Find where the given text appears and provide that cell's center as (X, Y) coordinate. 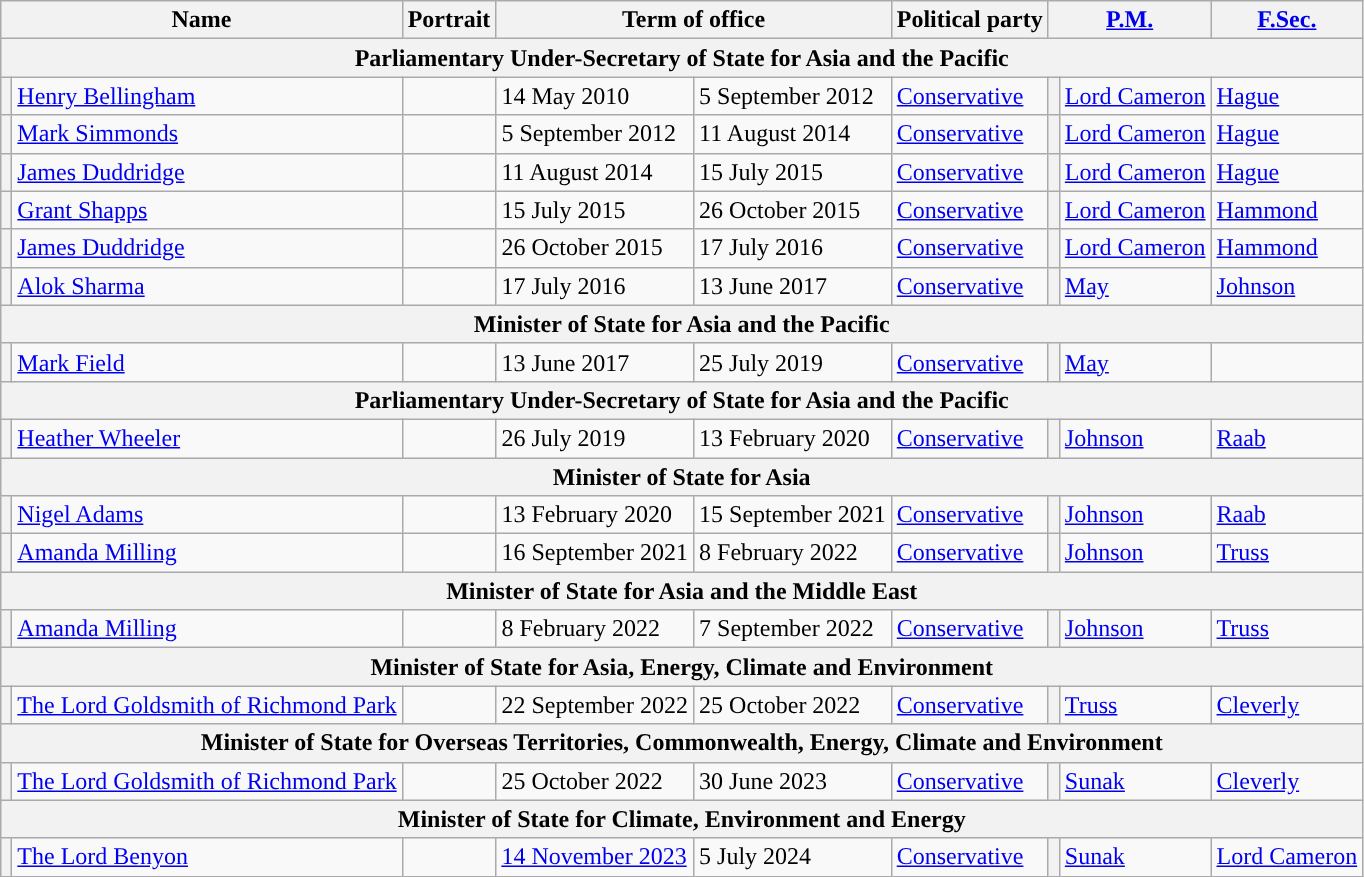
26 July 2019 (595, 438)
Term of office (694, 20)
Henry Bellingham (207, 96)
7 September 2022 (793, 629)
F.Sec. (1287, 20)
Minister of State for Asia, Energy, Climate and Environment (682, 667)
Political party (970, 20)
Mark Simmonds (207, 134)
The Lord Benyon (207, 857)
Alok Sharma (207, 286)
Minister of State for Overseas Territories, Commonwealth, Energy, Climate and Environment (682, 743)
Grant Shapps (207, 210)
Portrait (449, 20)
Name (202, 20)
Minister of State for Asia and the Pacific (682, 324)
14 November 2023 (595, 857)
Nigel Adams (207, 515)
Minister of State for Climate, Environment and Energy (682, 819)
Heather Wheeler (207, 438)
16 September 2021 (595, 553)
P.M. (1130, 20)
30 June 2023 (793, 781)
15 September 2021 (793, 515)
Mark Field (207, 362)
Minister of State for Asia (682, 477)
22 September 2022 (595, 705)
5 July 2024 (793, 857)
25 July 2019 (793, 362)
14 May 2010 (595, 96)
Minister of State for Asia and the Middle East (682, 591)
